Identify which cell holds the provided text, then report its (x, y) central coordinate. 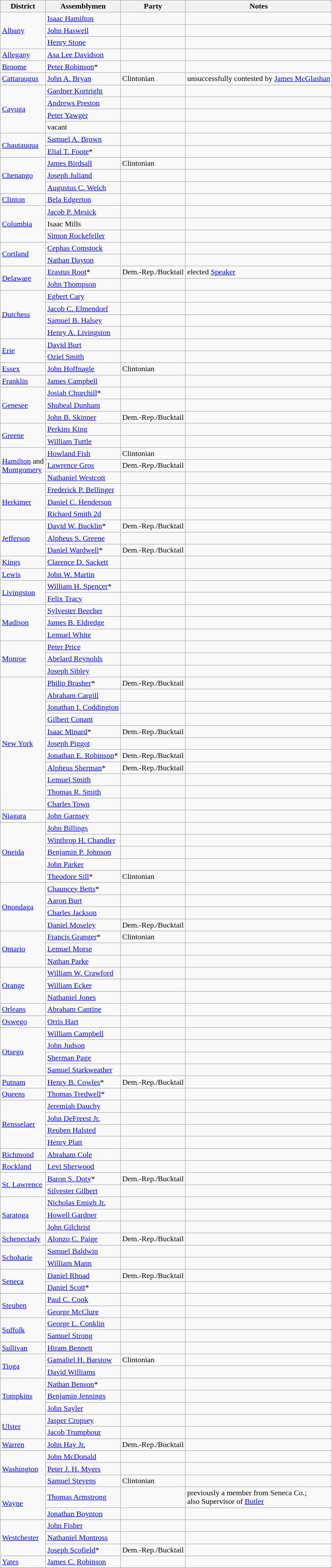
Aaron Burt (83, 901)
Peter Yawger (83, 115)
Nathan Benson* (83, 1384)
Asa Lee Davidson (83, 55)
Perkins King (83, 429)
Reuben Halsted (83, 1130)
Rensselaer (23, 1124)
Lemuel Smith (83, 780)
Franklin (23, 381)
William H. Spencer* (83, 586)
James Campbell (83, 381)
Levi Sherwood (83, 1167)
William Tuttle (83, 441)
Wayne (23, 1503)
Henry A. Livingston (83, 332)
John McDonald (83, 1457)
unsuccessfully contested by James McGlashan (259, 79)
Howland Fish (83, 453)
John Haswell (83, 30)
Thomas R. Smith (83, 792)
Jasper Cropsey (83, 1420)
Samuel Stevens (83, 1481)
John B. Skinner (83, 417)
Clinton (23, 200)
Steuben (23, 1305)
Genesee (23, 405)
Jeremiah Dauchy (83, 1106)
Notes (259, 6)
Tioga (23, 1366)
Samuel B. Halsey (83, 320)
Thomas Tredwell* (83, 1094)
Shubeal Dunham (83, 405)
William Campbell (83, 1034)
Henry Platt (83, 1142)
John Parker (83, 864)
Daniel Moseley (83, 925)
James B. Eldredge (83, 623)
Greene (23, 435)
Samuel Strong (83, 1336)
Broome (23, 67)
Lawrence Gros (83, 466)
Peter J. H. Myers (83, 1469)
Assemblymen (83, 6)
David W. Bucklin* (83, 526)
David Williams (83, 1372)
Hamilton and Montgomery (23, 466)
Nicholas Emigh Jr. (83, 1203)
Party (153, 6)
Henry Stone (83, 43)
Cayuga (23, 109)
Samuel Starkweather (83, 1070)
Chautauqua (23, 145)
Suffolk (23, 1330)
Westchester (23, 1538)
Samuel Baldwin (83, 1251)
John Hay Jr. (83, 1444)
Jonathan I. Coddington (83, 707)
James Birdsall (83, 164)
Gilbert Conant (83, 719)
Joseph Sibley (83, 671)
Howell Gardner (83, 1215)
Augustus C. Welch (83, 188)
Peter Robinson* (83, 67)
Jacob Trumpbour (83, 1432)
Isaac Hamilton (83, 18)
Schoharie (23, 1257)
Charles Jackson (83, 913)
elected Speaker (259, 272)
New York (23, 744)
Tompkins (23, 1396)
Seneca (23, 1281)
Delaware (23, 278)
Joseph Scofield* (83, 1550)
Jonathan Boynton (83, 1514)
Daniel C. Henderson (83, 502)
Daniel Rhoad (83, 1275)
Abraham Cargill (83, 695)
St. Lawrence (23, 1185)
William Ecker (83, 985)
Richard Smith 2d (83, 514)
Joseph Juliand (83, 176)
Saratoga (23, 1215)
Joseph Piggot (83, 744)
Albany (23, 30)
John Gilchrist (83, 1227)
District (23, 6)
Benjamin Jennings (83, 1396)
Erie (23, 351)
David Burt (83, 345)
Yates (23, 1562)
Isaac Minard* (83, 731)
Cephas Comstock (83, 248)
Gamaliel H. Barstow (83, 1360)
Henry B. Cowles* (83, 1082)
Warren (23, 1444)
Simon Rockefeller (83, 236)
William Mann (83, 1263)
John Thompson (83, 284)
Oziel Smith (83, 357)
Alonzo C. Paige (83, 1239)
Essex (23, 369)
Peter Price (83, 647)
Nathan Parke (83, 961)
Nathan Dayton (83, 260)
Putnam (23, 1082)
Monroe (23, 659)
John Judson (83, 1046)
Orleans (23, 1009)
Daniel Scott* (83, 1287)
Jefferson (23, 538)
Alpheus Sherman* (83, 768)
Lemuel White (83, 635)
Gardner Kortright (83, 91)
Josiah Churchill* (83, 393)
Jacob P. Mesick (83, 212)
Samuel A. Brown (83, 139)
Baron S. Doty* (83, 1179)
Jonathan E. Robinson* (83, 756)
Livingston (23, 593)
Abraham Cole (83, 1155)
Queens (23, 1094)
Nathaniel Jones (83, 997)
Schenectady (23, 1239)
Cattaraugus (23, 79)
Lemuel Morse (83, 949)
Orris Hart (83, 1022)
Bela Edgerton (83, 200)
Allegany (23, 55)
Elial T. Foote* (83, 151)
Oswego (23, 1022)
John Hoffnagle (83, 369)
Abraham Cantine (83, 1009)
Francis Granger* (83, 937)
Chenango (23, 176)
John Billings (83, 828)
James C. Robinson (83, 1562)
Lewis (23, 574)
Benjamin P. Johnson (83, 852)
Ontario (23, 949)
Charles Town (83, 804)
Theodore Sill* (83, 876)
Andrews Preston (83, 103)
Erastus Root* (83, 272)
Thomas Armstrong (83, 1497)
vacant (83, 127)
Sullivan (23, 1348)
William W. Crawford (83, 973)
Felix Tracy (83, 599)
John Fisher (83, 1526)
Rockland (23, 1167)
Nathaniel Westcott (83, 478)
previously a member from Seneca Co.; also Supervisor of Butler (259, 1497)
Niagara (23, 816)
Winthrop H. Chandler (83, 840)
Kings (23, 562)
Clarence D. Sackett (83, 562)
Isaac Mills (83, 224)
Orange (23, 985)
George L. Conklin (83, 1324)
Dutchess (23, 314)
Washington (23, 1469)
Sherman Page (83, 1058)
John Garnsey (83, 816)
Ulster (23, 1426)
Madison (23, 623)
John Sayler (83, 1408)
Paul C. Cook (83, 1299)
Nathaniel Montross (83, 1538)
Alpheus S. Greene (83, 538)
Sylvester Beecher (83, 611)
Daniel Wardwell* (83, 550)
Oneida (23, 852)
Richmond (23, 1155)
Columbia (23, 224)
Egbert Cary (83, 296)
Herkimer (23, 502)
George McClure (83, 1312)
Frederick P. Bellinger (83, 490)
Silvester Gilbert (83, 1191)
John DeFreest Jr. (83, 1118)
Cortland (23, 254)
Jacob C. Elmendorf (83, 308)
Hiram Bennett (83, 1348)
Philip Brasher* (83, 683)
John A. Bryan (83, 79)
John W. Martin (83, 574)
Onondaga (23, 907)
Otsego (23, 1052)
Abelard Reynolds (83, 659)
Chauncey Betts* (83, 888)
